Find where the given text appears and provide that cell's center as (x, y) coordinate. 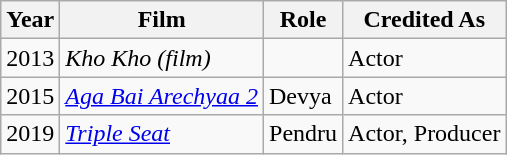
Pendru (304, 134)
Credited As (424, 20)
Aga Bai Arechyaa 2 (162, 96)
Role (304, 20)
2019 (30, 134)
2013 (30, 58)
Actor, Producer (424, 134)
Film (162, 20)
Kho Kho (film) (162, 58)
Devya (304, 96)
Year (30, 20)
2015 (30, 96)
Triple Seat (162, 134)
